Identify which cell holds the provided text, then report its [X, Y] central coordinate. 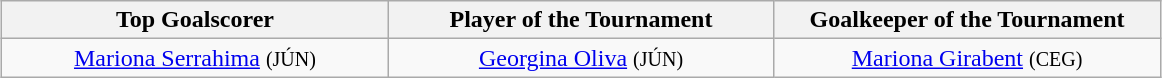
Mariona Girabent (CEG) [967, 58]
Top Goalscorer [195, 20]
Georgina Oliva (JÚN) [581, 58]
Goalkeeper of the Tournament [967, 20]
Player of the Tournament [581, 20]
Mariona Serrahima (JÚN) [195, 58]
